From the cell containing the given text, extract its center point as [X, Y] coordinate. 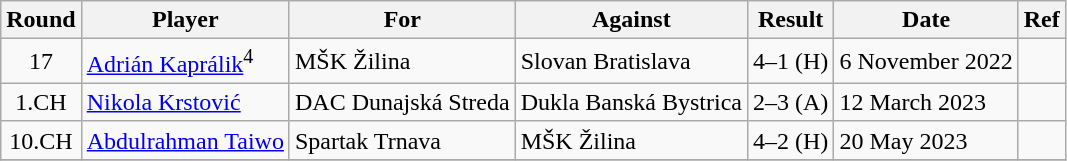
4–1 (H) [790, 62]
Slovan Bratislava [631, 62]
Spartak Trnava [402, 140]
2–3 (A) [790, 102]
Result [790, 20]
10.CH [41, 140]
Against [631, 20]
DAC Dunajská Streda [402, 102]
Adrián Kaprálik4 [185, 62]
Abdulrahman Taiwo [185, 140]
12 March 2023 [926, 102]
Round [41, 20]
Player [185, 20]
Dukla Banská Bystrica [631, 102]
Nikola Krstović [185, 102]
6 November 2022 [926, 62]
For [402, 20]
4–2 (H) [790, 140]
20 May 2023 [926, 140]
1.CH [41, 102]
17 [41, 62]
Ref [1042, 20]
Date [926, 20]
